Search for the cell housing the specified text and yield its (x, y) center coordinate. 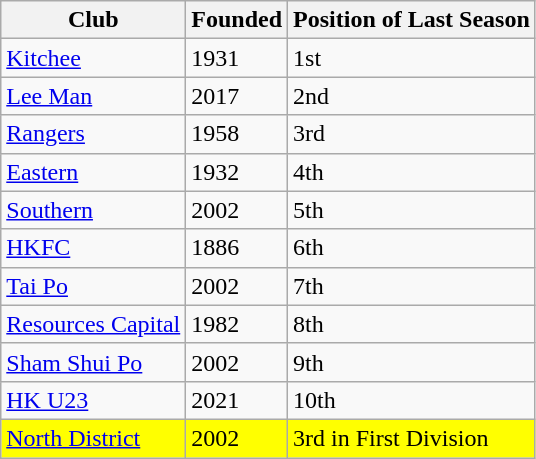
Lee Man (94, 96)
2nd (412, 96)
1932 (237, 172)
HK U23 (94, 400)
1982 (237, 324)
Southern (94, 210)
Position of Last Season (412, 20)
North District (94, 438)
9th (412, 362)
Founded (237, 20)
10th (412, 400)
6th (412, 248)
1931 (237, 58)
HKFC (94, 248)
7th (412, 286)
2021 (237, 400)
4th (412, 172)
2017 (237, 96)
5th (412, 210)
Tai Po (94, 286)
1st (412, 58)
1886 (237, 248)
Resources Capital (94, 324)
3rd in First Division (412, 438)
Sham Shui Po (94, 362)
Club (94, 20)
Rangers (94, 134)
3rd (412, 134)
8th (412, 324)
1958 (237, 134)
Eastern (94, 172)
Kitchee (94, 58)
